Extract the [X, Y] coordinate from the center of the cell holding the provided text.  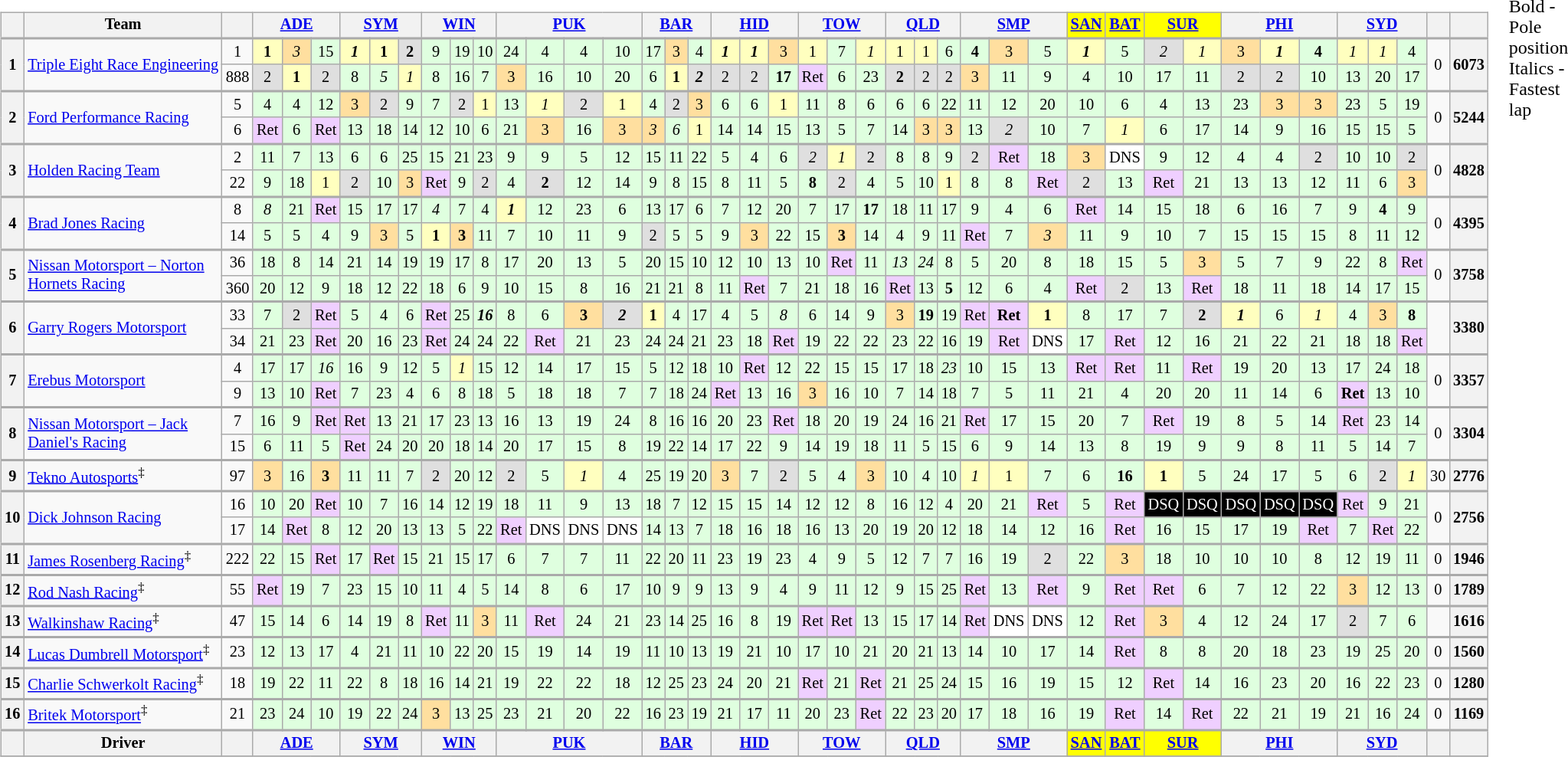
47 [237, 621]
Nissan Motorsport – Jack Daniel's Racing [123, 434]
3758 [1468, 276]
3304 [1468, 434]
30 [1438, 476]
6073 [1468, 64]
Tekno Autosports‡ [123, 476]
Lucas Dumbrell Motorsport‡ [123, 652]
Walkinshaw Racing‡ [123, 621]
Charlie Schwerkolt Racing‡ [123, 683]
222 [237, 559]
Garry Rogers Motorsport [123, 328]
5244 [1468, 118]
Ford Performance Racing [123, 118]
Team [123, 25]
1280 [1468, 683]
34 [237, 342]
33 [237, 315]
Brad Jones Racing [123, 222]
Erebus Motorsport [123, 382]
Driver [123, 743]
97 [237, 476]
1946 [1468, 559]
888 [237, 77]
James Rosenberg Racing‡ [123, 559]
4828 [1468, 170]
36 [237, 262]
Rod Nash Racing‡ [123, 590]
Triple Eight Race Engineering [123, 64]
Dick Johnson Racing [123, 518]
55 [237, 590]
1616 [1468, 621]
2756 [1468, 518]
1169 [1468, 714]
1789 [1468, 590]
360 [237, 289]
4395 [1468, 222]
1560 [1468, 652]
3380 [1468, 328]
Holden Racing Team [123, 170]
Nissan Motorsport – Norton Hornets Racing [123, 276]
2776 [1468, 476]
Britek Motorsport‡ [123, 714]
3357 [1468, 382]
